From the cell containing the given text, extract its center point as (x, y) coordinate. 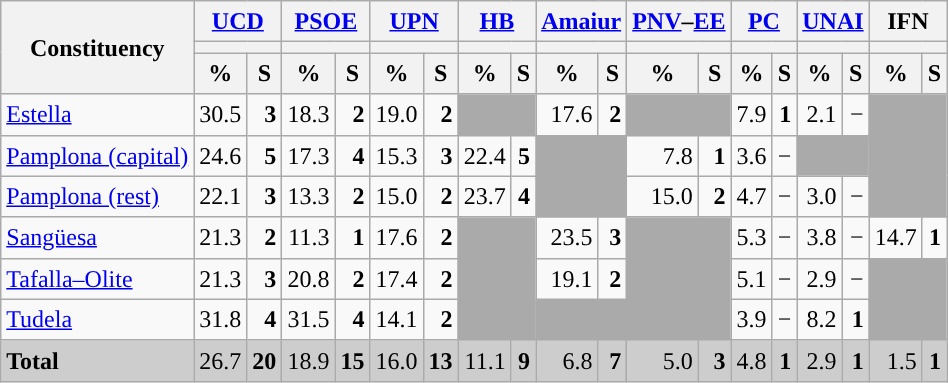
5.3 (752, 238)
22.1 (220, 196)
15 (352, 360)
1.5 (896, 360)
13.3 (308, 196)
22.4 (484, 156)
4.8 (752, 360)
16.0 (396, 360)
UCD (238, 22)
20.8 (308, 278)
4.7 (752, 196)
31.8 (220, 320)
8.2 (820, 320)
3.0 (820, 196)
IFN (908, 22)
3.6 (752, 156)
PSOE (326, 22)
3.8 (820, 238)
14.1 (396, 320)
24.6 (220, 156)
6.8 (567, 360)
13 (440, 360)
14.7 (896, 238)
18.9 (308, 360)
HB (496, 22)
17.3 (308, 156)
Pamplona (capital) (98, 156)
18.3 (308, 114)
31.5 (308, 320)
Tafalla–Olite (98, 278)
UNAI (833, 22)
5.1 (752, 278)
26.7 (220, 360)
PNV–EE (679, 22)
9 (523, 360)
UPN (414, 22)
5.0 (662, 360)
3.9 (752, 320)
Total (98, 360)
7.9 (752, 114)
11.1 (484, 360)
19.1 (567, 278)
Constituency (98, 48)
7 (612, 360)
Pamplona (rest) (98, 196)
2.1 (820, 114)
Sangüesa (98, 238)
17.4 (396, 278)
15.3 (396, 156)
7.8 (662, 156)
PC (764, 22)
11.3 (308, 238)
23.7 (484, 196)
Amaiur (582, 22)
19.0 (396, 114)
Tudela (98, 320)
23.5 (567, 238)
Estella (98, 114)
30.5 (220, 114)
20 (264, 360)
